Extract the [X, Y] coordinate from the center of the cell holding the provided text.  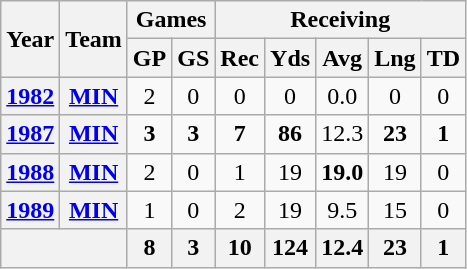
12.3 [342, 134]
12.4 [342, 248]
Yds [290, 58]
GS [194, 58]
Team [94, 39]
1987 [30, 134]
0.0 [342, 96]
1989 [30, 210]
Lng [395, 58]
GP [149, 58]
1982 [30, 96]
Rec [240, 58]
15 [395, 210]
8 [149, 248]
Year [30, 39]
19.0 [342, 172]
1988 [30, 172]
TD [443, 58]
124 [290, 248]
Receiving [340, 20]
9.5 [342, 210]
86 [290, 134]
10 [240, 248]
7 [240, 134]
Games [170, 20]
Avg [342, 58]
